Capture the cell that displays the provided text and extract its (x, y) central coordinate. 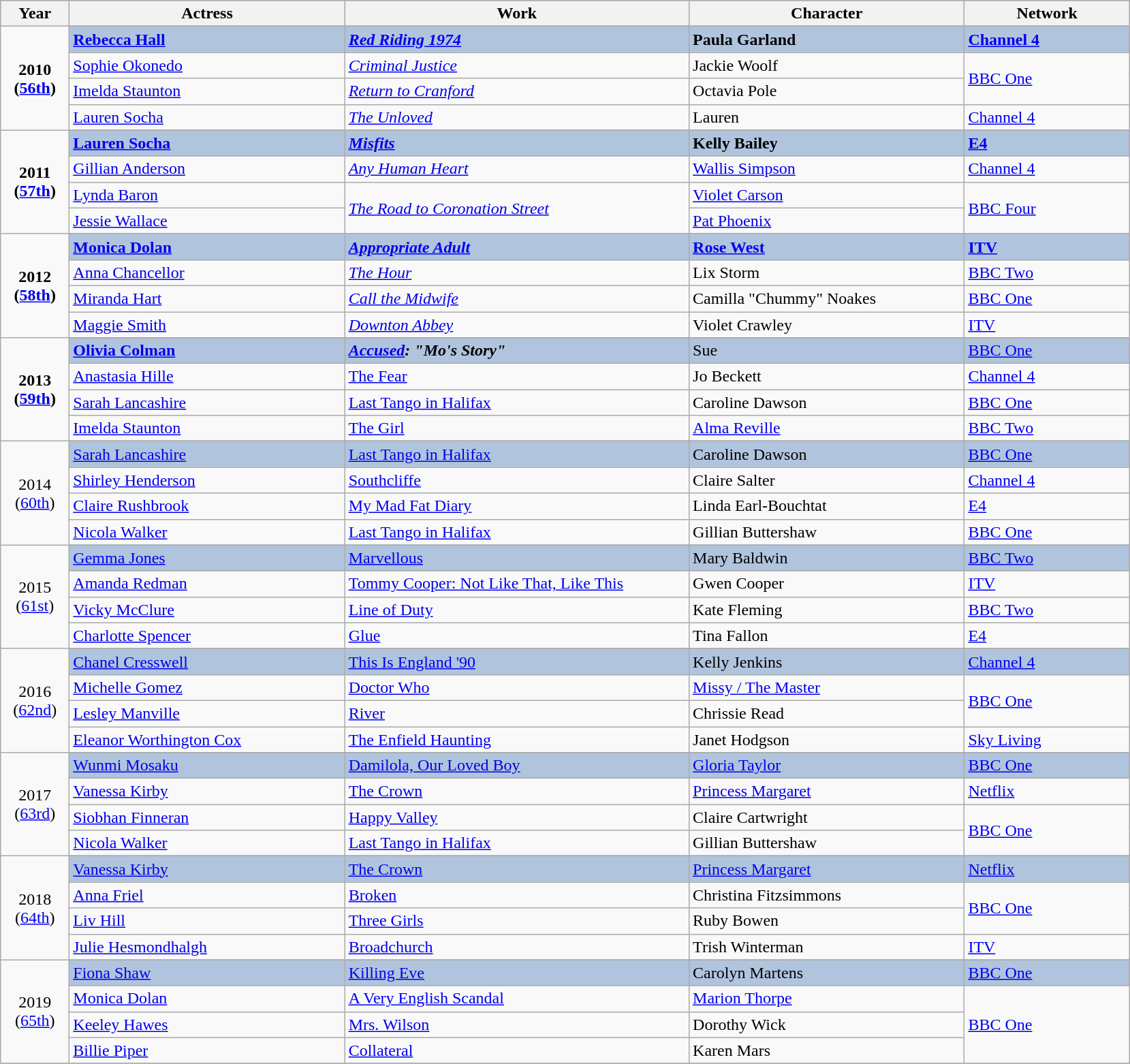
2014 (60th) (35, 493)
Sophie Okonedo (207, 65)
Jackie Woolf (827, 65)
2011 (57th) (35, 182)
Vicky McClure (207, 610)
Mary Baldwin (827, 558)
Jessie Wallace (207, 221)
Wunmi Mosaku (207, 766)
Gillian Anderson (207, 169)
Downton Abbey (516, 325)
Missy / The Master (827, 687)
Broken (516, 895)
My Mad Fat Diary (516, 506)
Lesley Manville (207, 713)
Julie Hesmondhalgh (207, 947)
Glue (516, 636)
Gemma Jones (207, 558)
Amanda Redman (207, 584)
Killing Eve (516, 973)
Kate Fleming (827, 610)
Ruby Bowen (827, 921)
Miranda Hart (207, 298)
2013 (59th) (35, 390)
Billie Piper (207, 1050)
Criminal Justice (516, 65)
Return to Cranford (516, 91)
Octavia Pole (827, 91)
Damilola, Our Loved Boy (516, 766)
Jo Beckett (827, 377)
Paula Garland (827, 40)
2018 (64th) (35, 908)
Olivia Colman (207, 351)
Fiona Shaw (207, 973)
Broadchurch (516, 947)
Michelle Gomez (207, 687)
2016 (62nd) (35, 700)
2017 (63rd) (35, 804)
Tommy Cooper: Not Like That, Like This (516, 584)
Dorothy Wick (827, 1024)
Happy Valley (516, 817)
Violet Crawley (827, 325)
Siobhan Finneran (207, 817)
Kelly Jenkins (827, 661)
Anna Chancellor (207, 272)
Lix Storm (827, 272)
Chanel Cresswell (207, 661)
Marion Thorpe (827, 999)
Wallis Simpson (827, 169)
The Enfield Haunting (516, 739)
Mrs. Wilson (516, 1024)
Tina Fallon (827, 636)
The Girl (516, 428)
Christina Fitzsimmons (827, 895)
Southcliffe (516, 480)
Accused: "Mo's Story" (516, 351)
Three Girls (516, 921)
Shirley Henderson (207, 480)
Karen Mars (827, 1050)
Lynda Baron (207, 195)
The Hour (516, 272)
Liv Hill (207, 921)
2010 (56th) (35, 78)
Actress (207, 14)
Gwen Cooper (827, 584)
Year (35, 14)
Maggie Smith (207, 325)
Sue (827, 351)
Gloria Taylor (827, 766)
Camilla "Chummy" Noakes (827, 298)
Character (827, 14)
Red Riding 1974 (516, 40)
2012 (58th) (35, 285)
Rose West (827, 247)
Trish Winterman (827, 947)
2015 (61st) (35, 597)
Rebecca Hall (207, 40)
Eleanor Worthington Cox (207, 739)
Linda Earl-Bouchtat (827, 506)
Network (1048, 14)
Violet Carson (827, 195)
Misfits (516, 143)
Keeley Hawes (207, 1024)
2019 (65th) (35, 1012)
Call the Midwife (516, 298)
Kelly Bailey (827, 143)
Work (516, 14)
The Fear (516, 377)
Doctor Who (516, 687)
Lauren (827, 117)
Pat Phoenix (827, 221)
Claire Cartwright (827, 817)
River (516, 713)
Chrissie Read (827, 713)
Alma Reville (827, 428)
This Is England '90 (516, 661)
Carolyn Martens (827, 973)
BBC Four (1048, 208)
Anastasia Hille (207, 377)
The Road to Coronation Street (516, 208)
Marvellous (516, 558)
Any Human Heart (516, 169)
Line of Duty (516, 610)
Janet Hodgson (827, 739)
Charlotte Spencer (207, 636)
Collateral (516, 1050)
Anna Friel (207, 895)
Claire Salter (827, 480)
A Very English Scandal (516, 999)
The Unloved (516, 117)
Appropriate Adult (516, 247)
Claire Rushbrook (207, 506)
Sky Living (1048, 739)
